For the text-containing cell, return its midpoint in [X, Y] coordinate format. 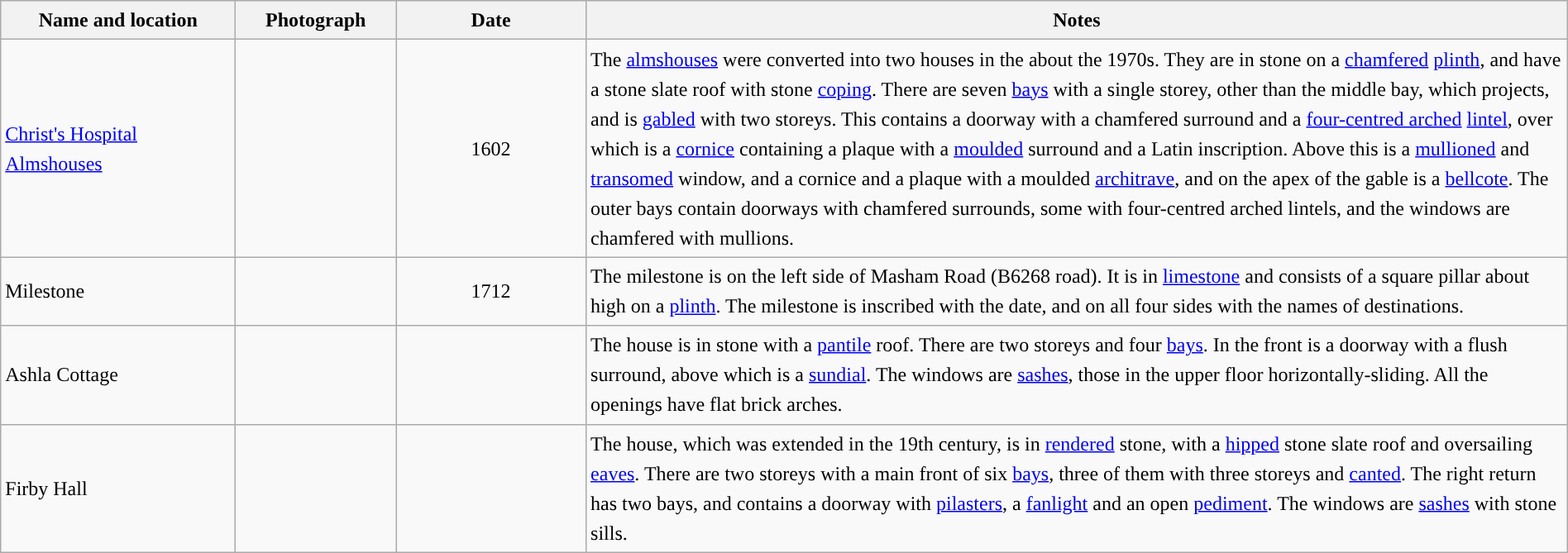
Notes [1077, 20]
1712 [491, 291]
1602 [491, 149]
Name and location [118, 20]
Photograph [316, 20]
Date [491, 20]
Milestone [118, 291]
Christ's Hospital Almshouses [118, 149]
Ashla Cottage [118, 375]
Firby Hall [118, 488]
